Provide the [X, Y] coordinate of the cell's center where the given text is located.  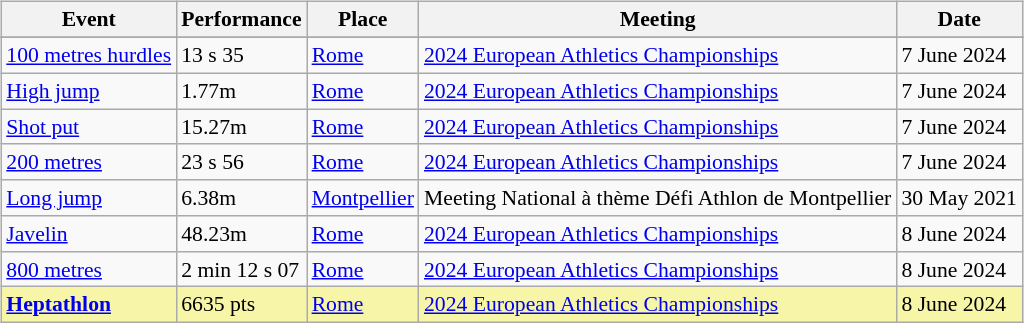
6635 pts [241, 305]
Place [363, 20]
100 metres hurdles [88, 56]
48.23m [241, 234]
23 s 56 [241, 162]
High jump [88, 91]
2 min 12 s 07 [241, 269]
Heptathlon [88, 305]
13 s 35 [241, 56]
200 metres [88, 162]
Date [959, 20]
Javelin [88, 234]
15.27m [241, 127]
30 May 2021 [959, 198]
Performance [241, 20]
Shot put [88, 127]
800 metres [88, 269]
Long jump [88, 198]
6.38m [241, 198]
Montpellier [363, 198]
Event [88, 20]
1.77m [241, 91]
Meeting National à thème Défi Athlon de Montpellier [658, 198]
Meeting [658, 20]
